Return the (x, y) coordinate for the center point of the cell that contains the specified text.  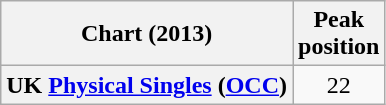
Peakposition (338, 34)
UK Physical Singles (OCC) (147, 85)
22 (338, 85)
Chart (2013) (147, 34)
